Return the [x, y] coordinate for the center point of the cell that contains the specified text.  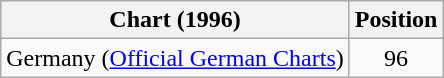
96 [396, 58]
Germany (Official German Charts) [175, 58]
Chart (1996) [175, 20]
Position [396, 20]
